Determine the (X, Y) coordinate at the center of the cell enclosing the given text.  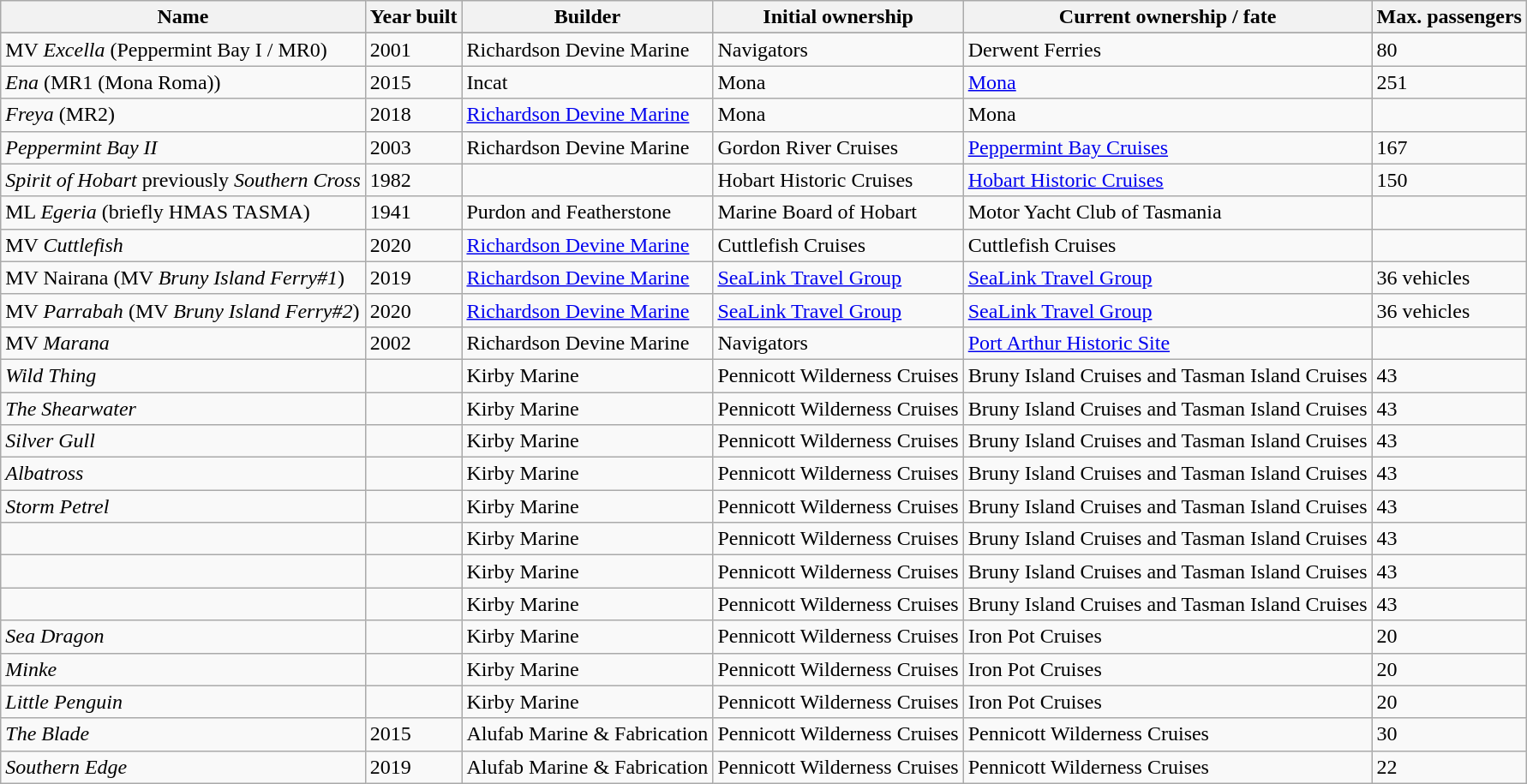
Spirit of Hobart previously Southern Cross (183, 180)
Max. passengers (1449, 17)
Purdon and Featherstone (588, 212)
MV Parrabah (MV Bruny Island Ferry#2) (183, 310)
The Blade (183, 734)
Peppermint Bay II (183, 147)
Silver Gull (183, 441)
Ena (MR1 (Mona Roma)) (183, 82)
Albatross (183, 474)
The Shearwater (183, 409)
Gordon River Cruises (838, 147)
251 (1449, 82)
Port Arthur Historic Site (1167, 343)
1982 (413, 180)
2002 (413, 343)
Year built (413, 17)
Storm Petrel (183, 506)
Minke (183, 669)
167 (1449, 147)
30 (1449, 734)
Wild Thing (183, 375)
ML Egeria (briefly HMAS TASMA) (183, 212)
Peppermint Bay Cruises (1167, 147)
Little Penguin (183, 702)
2018 (413, 115)
Builder (588, 17)
2001 (413, 50)
Initial ownership (838, 17)
MV Marana (183, 343)
MV Excella (Peppermint Bay I / MR0) (183, 50)
Southern Edge (183, 767)
Motor Yacht Club of Tasmania (1167, 212)
2003 (413, 147)
Current ownership / fate (1167, 17)
Freya (MR2) (183, 115)
MV Cuttlefish (183, 245)
Derwent Ferries (1167, 50)
1941 (413, 212)
150 (1449, 180)
22 (1449, 767)
MV Nairana (MV Bruny Island Ferry#1) (183, 278)
80 (1449, 50)
Marine Board of Hobart (838, 212)
Incat (588, 82)
Sea Dragon (183, 637)
Name (183, 17)
